Search for the cell housing the specified text and yield its (X, Y) center coordinate. 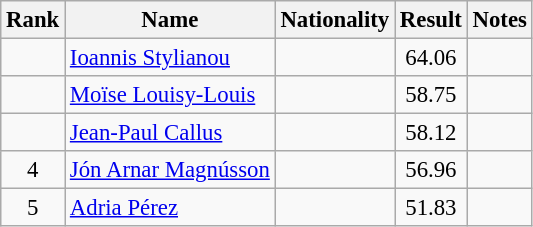
64.06 (432, 58)
Nationality (334, 20)
Jón Arnar Magnússon (170, 170)
Notes (500, 20)
58.75 (432, 95)
5 (33, 208)
Moïse Louisy-Louis (170, 95)
Adria Pérez (170, 208)
Ioannis Stylianou (170, 58)
Result (432, 20)
Name (170, 20)
4 (33, 170)
56.96 (432, 170)
58.12 (432, 133)
Rank (33, 20)
51.83 (432, 208)
Jean-Paul Callus (170, 133)
